Detect which cell encompasses the target text, then output its [X, Y] center coordinate. 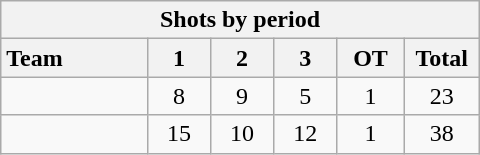
10 [242, 134]
OT [371, 58]
Team [74, 58]
9 [242, 96]
5 [306, 96]
2 [242, 58]
Shots by period [240, 20]
8 [178, 96]
15 [178, 134]
Total [442, 58]
23 [442, 96]
3 [306, 58]
12 [306, 134]
38 [442, 134]
